Detect which cell encompasses the target text, then output its (x, y) center coordinate. 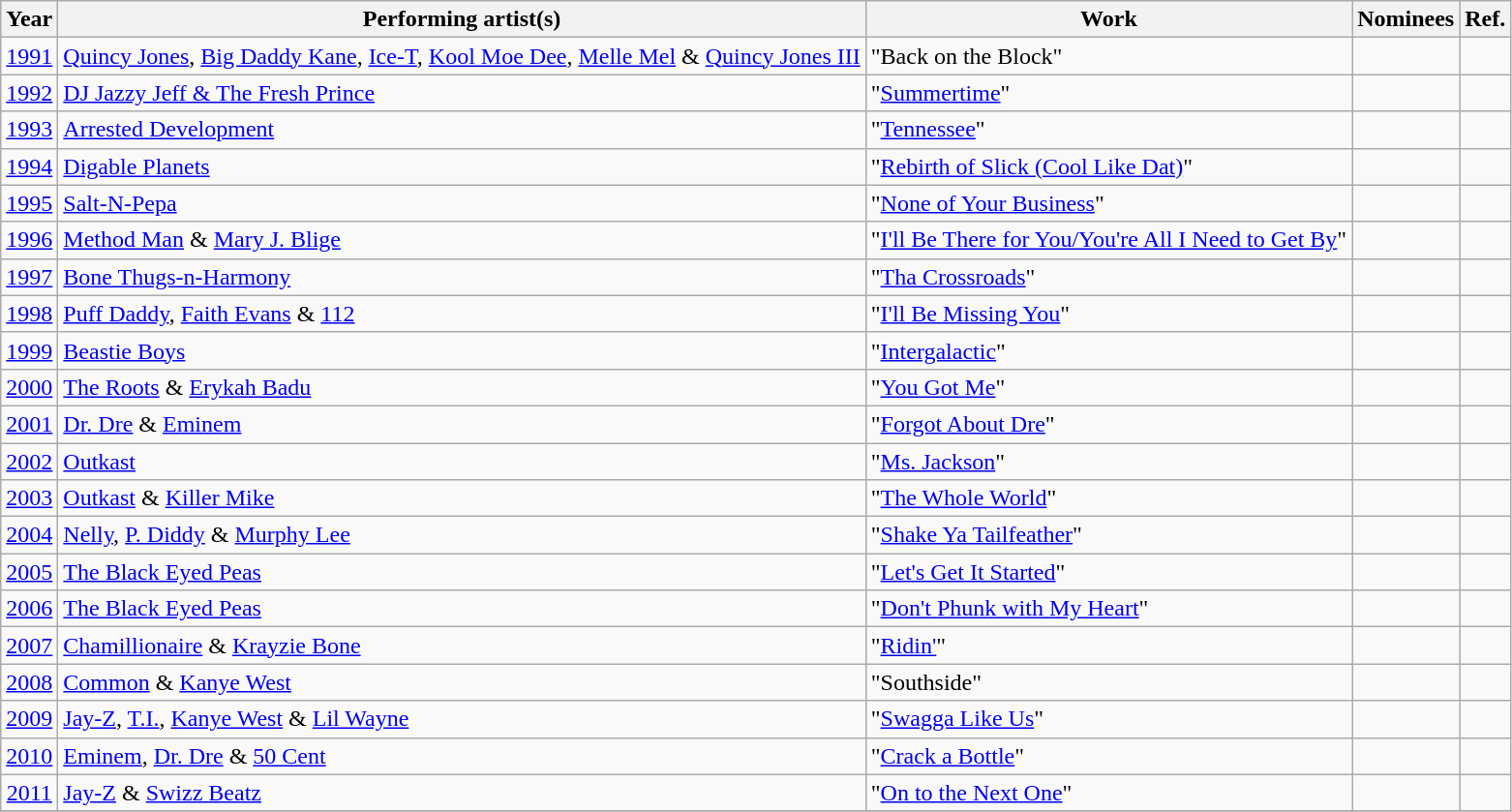
"On to the Next One" (1108, 793)
Chamillionaire & Krayzie Bone (462, 646)
Salt-N-Pepa (462, 203)
"Back on the Block" (1108, 56)
Common & Kanye West (462, 682)
"You Got Me" (1108, 387)
The Roots & Erykah Badu (462, 387)
1997 (29, 277)
2000 (29, 387)
2008 (29, 682)
2009 (29, 719)
Performing artist(s) (462, 19)
Year (29, 19)
DJ Jazzy Jeff & The Fresh Prince (462, 93)
Outkast (462, 462)
"Forgot About Dre" (1108, 424)
2002 (29, 462)
"Ridin'" (1108, 646)
"Don't Phunk with My Heart" (1108, 609)
Ref. (1485, 19)
1993 (29, 130)
Work (1108, 19)
Nelly, P. Diddy & Murphy Lee (462, 535)
Jay-Z & Swizz Beatz (462, 793)
1995 (29, 203)
"Intergalactic" (1108, 350)
2003 (29, 498)
"Tennessee" (1108, 130)
2001 (29, 424)
"I'll Be Missing You" (1108, 314)
2007 (29, 646)
Arrested Development (462, 130)
"Southside" (1108, 682)
1994 (29, 166)
Digable Planets (462, 166)
1998 (29, 314)
"The Whole World" (1108, 498)
Dr. Dre & Eminem (462, 424)
Bone Thugs-n-Harmony (462, 277)
"Tha Crossroads" (1108, 277)
"Swagga Like Us" (1108, 719)
1992 (29, 93)
1991 (29, 56)
1999 (29, 350)
"Rebirth of Slick (Cool Like Dat)" (1108, 166)
Outkast & Killer Mike (462, 498)
Quincy Jones, Big Daddy Kane, Ice-T, Kool Moe Dee, Melle Mel & Quincy Jones III (462, 56)
2011 (29, 793)
Method Man & Mary J. Blige (462, 240)
Nominees (1406, 19)
"Ms. Jackson" (1108, 462)
2006 (29, 609)
Eminem, Dr. Dre & 50 Cent (462, 756)
"Summertime" (1108, 93)
"None of Your Business" (1108, 203)
2005 (29, 572)
1996 (29, 240)
"I'll Be There for You/You're All I Need to Get By" (1108, 240)
"Let's Get It Started" (1108, 572)
"Shake Ya Tailfeather" (1108, 535)
Jay-Z, T.I., Kanye West & Lil Wayne (462, 719)
2010 (29, 756)
2004 (29, 535)
Beastie Boys (462, 350)
"Crack a Bottle" (1108, 756)
Puff Daddy, Faith Evans & 112 (462, 314)
